Output the [X, Y] coordinate of the center of the cell containing the given text.  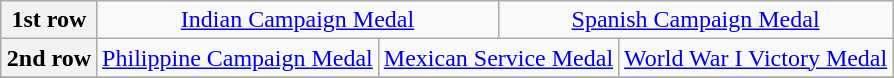
World War I Victory Medal [756, 58]
1st row [48, 20]
Mexican Service Medal [498, 58]
Spanish Campaign Medal [695, 20]
Philippine Campaign Medal [238, 58]
2nd row [48, 58]
Indian Campaign Medal [298, 20]
